Capture the cell that displays the provided text and extract its (X, Y) central coordinate. 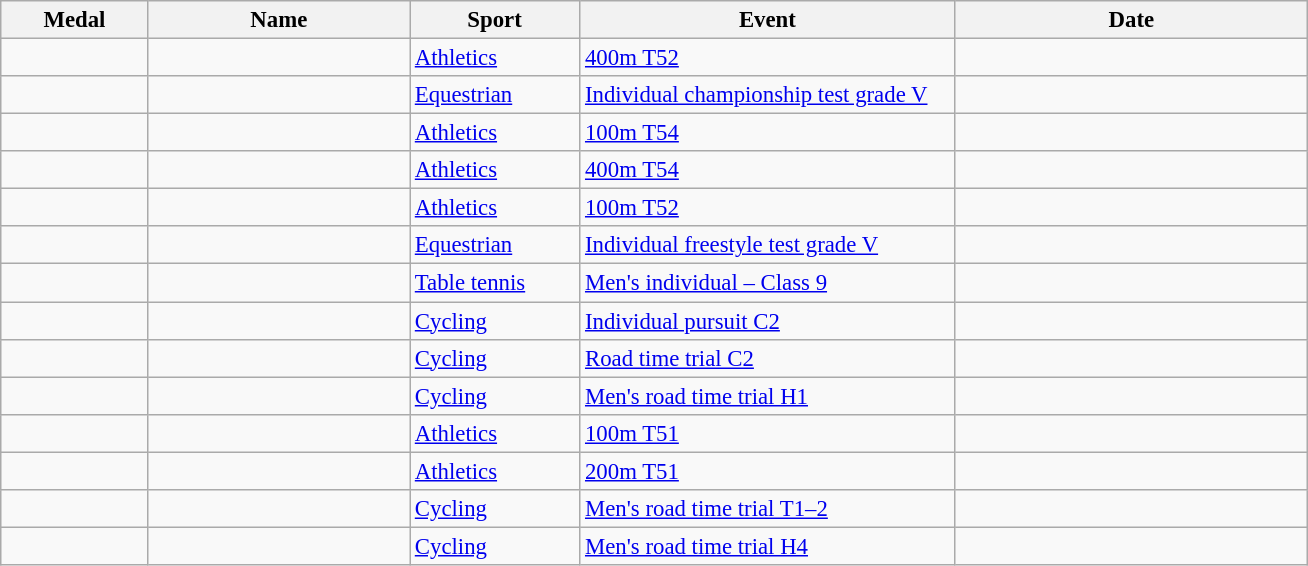
200m T51 (768, 471)
Individual freestyle test grade V (768, 245)
Individual championship test grade V (768, 95)
Individual pursuit C2 (768, 321)
Men's road time trial T1–2 (768, 509)
100m T51 (768, 433)
Date (1132, 20)
400m T52 (768, 58)
100m T52 (768, 208)
Table tennis (495, 283)
Men's road time trial H1 (768, 396)
Sport (495, 20)
Men's individual – Class 9 (768, 283)
Name (278, 20)
100m T54 (768, 133)
Event (768, 20)
Men's road time trial H4 (768, 546)
Road time trial C2 (768, 358)
400m T54 (768, 170)
Medal (74, 20)
